Pinpoint the cell where the given text exists, returning its (X, Y) midpoint coordinate. 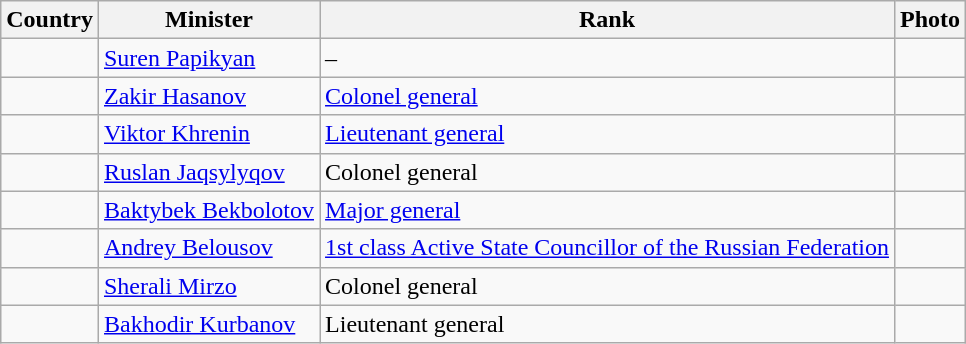
Baktybek Bekbolotov (208, 210)
Andrey Belousov (208, 248)
Bakhodir Kurbanov (208, 324)
Zakir Hasanov (208, 96)
Viktor Khrenin (208, 134)
– (608, 58)
Rank (608, 20)
1st class Active State Councillor of the Russian Federation (608, 248)
Country (50, 20)
Major general (608, 210)
Minister (208, 20)
Ruslan Jaqsylyqov (208, 172)
Photo (930, 20)
Suren Papikyan (208, 58)
Sherali Mirzo (208, 286)
